Identify which cell holds the provided text, then report its [X, Y] central coordinate. 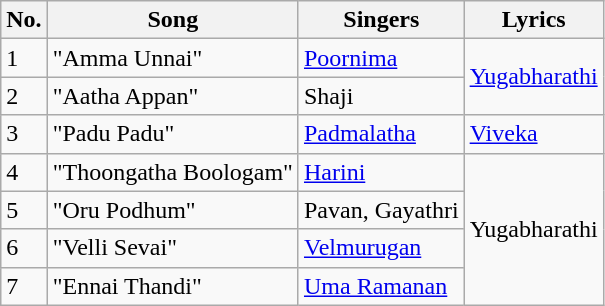
Pavan, Gayathri [381, 210]
"Aatha Appan" [172, 96]
Poornima [381, 58]
"Ennai Thandi" [172, 286]
7 [24, 286]
Lyrics [534, 20]
Uma Ramanan [381, 286]
"Padu Padu" [172, 134]
6 [24, 248]
Velmurugan [381, 248]
No. [24, 20]
3 [24, 134]
"Velli Sevai" [172, 248]
Padmalatha [381, 134]
4 [24, 172]
1 [24, 58]
2 [24, 96]
Song [172, 20]
"Oru Podhum" [172, 210]
Singers [381, 20]
5 [24, 210]
"Thoongatha Boologam" [172, 172]
Shaji [381, 96]
Viveka [534, 134]
"Amma Unnai" [172, 58]
Harini [381, 172]
